For the text-containing cell, return its midpoint in (X, Y) coordinate format. 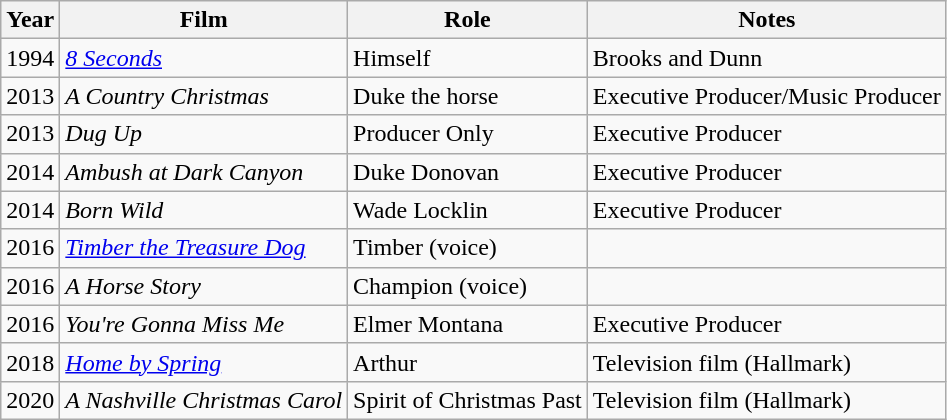
A Horse Story (204, 286)
Year (30, 20)
Born Wild (204, 210)
8 Seconds (204, 58)
1994 (30, 58)
Dug Up (204, 134)
Producer Only (468, 134)
A Country Christmas (204, 96)
Film (204, 20)
Arthur (468, 362)
Spirit of Christmas Past (468, 400)
2018 (30, 362)
Timber the Treasure Dog (204, 248)
Notes (766, 20)
Wade Locklin (468, 210)
Duke the horse (468, 96)
Brooks and Dunn (766, 58)
Home by Spring (204, 362)
Himself (468, 58)
Role (468, 20)
A Nashville Christmas Carol (204, 400)
Timber (voice) (468, 248)
You're Gonna Miss Me (204, 324)
Executive Producer/Music Producer (766, 96)
Elmer Montana (468, 324)
Ambush at Dark Canyon (204, 172)
Duke Donovan (468, 172)
2020 (30, 400)
Champion (voice) (468, 286)
